For the text-containing cell, return its midpoint in (x, y) coordinate format. 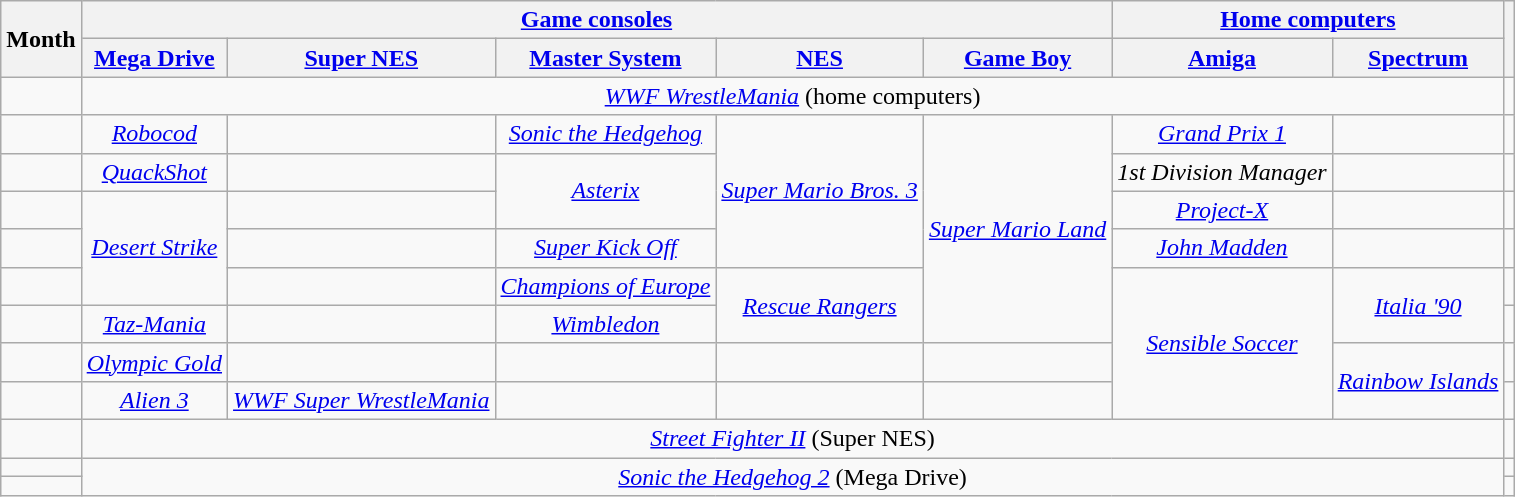
1st Division Manager (1222, 172)
Master System (606, 58)
Robocod (154, 134)
Spectrum (1418, 58)
Italia '90 (1418, 305)
Sensible Soccer (1222, 343)
Super NES (362, 58)
Olympic Gold (154, 362)
Home computers (1308, 20)
John Madden (1222, 248)
WWF WrestleMania (home computers) (792, 96)
Super Mario Bros. 3 (820, 191)
Sonic the Hedgehog 2 (Mega Drive) (792, 477)
QuackShot (154, 172)
NES (820, 58)
Street Fighter II (Super NES) (792, 438)
Project-X (1222, 210)
Desert Strike (154, 248)
Mega Drive (154, 58)
Super Mario Land (1017, 229)
Champions of Europe (606, 286)
Wimbledon (606, 324)
Alien 3 (154, 400)
Rainbow Islands (1418, 381)
Super Kick Off (606, 248)
Grand Prix 1 (1222, 134)
Taz-Mania (154, 324)
Sonic the Hedgehog (606, 134)
Month (41, 39)
Asterix (606, 191)
Rescue Rangers (820, 305)
Game consoles (596, 20)
Amiga (1222, 58)
Game Boy (1017, 58)
WWF Super WrestleMania (362, 400)
